Detect which cell encompasses the target text, then output its (x, y) center coordinate. 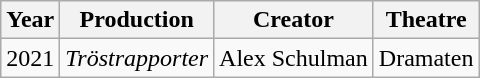
Tröstrapporter (137, 58)
Theatre (426, 20)
Dramaten (426, 58)
Production (137, 20)
Creator (294, 20)
Alex Schulman (294, 58)
Year (30, 20)
2021 (30, 58)
